Capture the cell that displays the provided text and extract its (x, y) central coordinate. 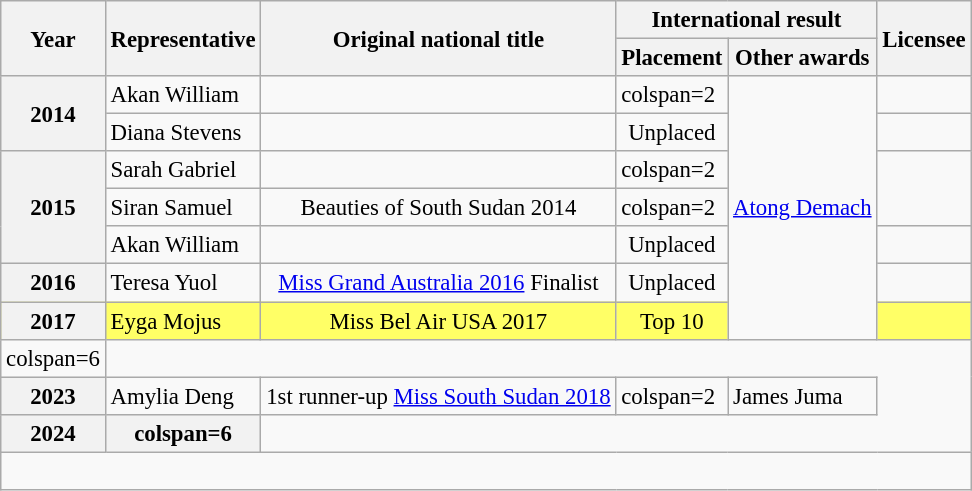
Diana Stevens (183, 133)
James Juma (802, 396)
Placement (672, 58)
2023 (53, 396)
Eyga Mojus (183, 321)
2017 (53, 321)
Original national title (438, 38)
2015 (53, 208)
International result (746, 20)
2016 (53, 283)
Miss Bel Air USA 2017 (438, 321)
Teresa Yuol (183, 283)
Licensee (924, 38)
Sarah Gabriel (183, 170)
Siran Samuel (183, 208)
2024 (53, 433)
Miss Grand Australia 2016 Finalist (438, 283)
Amylia Deng (183, 396)
Top 10 (672, 321)
Atong Demach (802, 208)
Year (53, 38)
1st runner-up Miss South Sudan 2018 (438, 396)
Beauties of South Sudan 2014 (438, 208)
Other awards (802, 58)
2014 (53, 114)
Representative (183, 38)
